Pinpoint the cell where the given text exists, returning its [X, Y] midpoint coordinate. 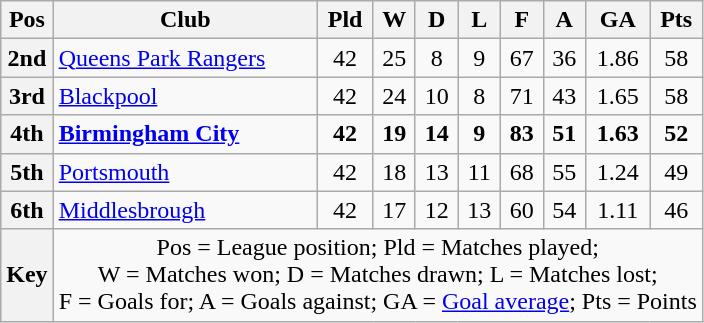
18 [394, 172]
W [394, 20]
F [522, 20]
55 [564, 172]
71 [522, 96]
GA [618, 20]
68 [522, 172]
D [436, 20]
5th [27, 172]
83 [522, 134]
Pld [345, 20]
1.65 [618, 96]
54 [564, 210]
25 [394, 58]
36 [564, 58]
46 [676, 210]
Middlesbrough [185, 210]
A [564, 20]
Key [27, 275]
2nd [27, 58]
Queens Park Rangers [185, 58]
3rd [27, 96]
1.24 [618, 172]
43 [564, 96]
60 [522, 210]
11 [480, 172]
4th [27, 134]
6th [27, 210]
17 [394, 210]
49 [676, 172]
Club [185, 20]
Birmingham City [185, 134]
12 [436, 210]
Blackpool [185, 96]
19 [394, 134]
67 [522, 58]
L [480, 20]
24 [394, 96]
52 [676, 134]
Pos [27, 20]
Pts [676, 20]
Portsmouth [185, 172]
1.11 [618, 210]
10 [436, 96]
1.63 [618, 134]
51 [564, 134]
14 [436, 134]
1.86 [618, 58]
